Capture the cell that displays the provided text and extract its (x, y) central coordinate. 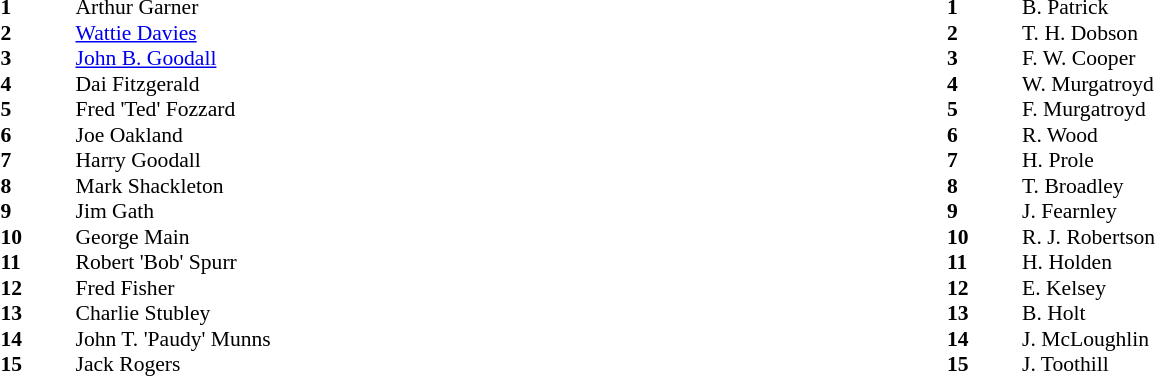
Fred Fisher (174, 288)
John B. Goodall (174, 59)
R. J. Robertson (1088, 237)
Jim Gath (174, 211)
W. Murgatroyd (1088, 84)
Wattie Davies (174, 33)
Mark Shackleton (174, 186)
T. Broadley (1088, 186)
J. McLoughlin (1088, 339)
R. Wood (1088, 135)
F. Murgatroyd (1088, 109)
E. Kelsey (1088, 288)
F. W. Cooper (1088, 59)
Charlie Stubley (174, 313)
Dai Fitzgerald (174, 84)
H. Holden (1088, 263)
Fred 'Ted' Fozzard (174, 109)
Harry Goodall (174, 161)
H. Prole (1088, 161)
Joe Oakland (174, 135)
Robert 'Bob' Spurr (174, 263)
John T. 'Paudy' Munns (174, 339)
B. Holt (1088, 313)
J. Fearnley (1088, 211)
T. H. Dobson (1088, 33)
George Main (174, 237)
